Determine the [X, Y] coordinate at the center of the cell enclosing the given text.  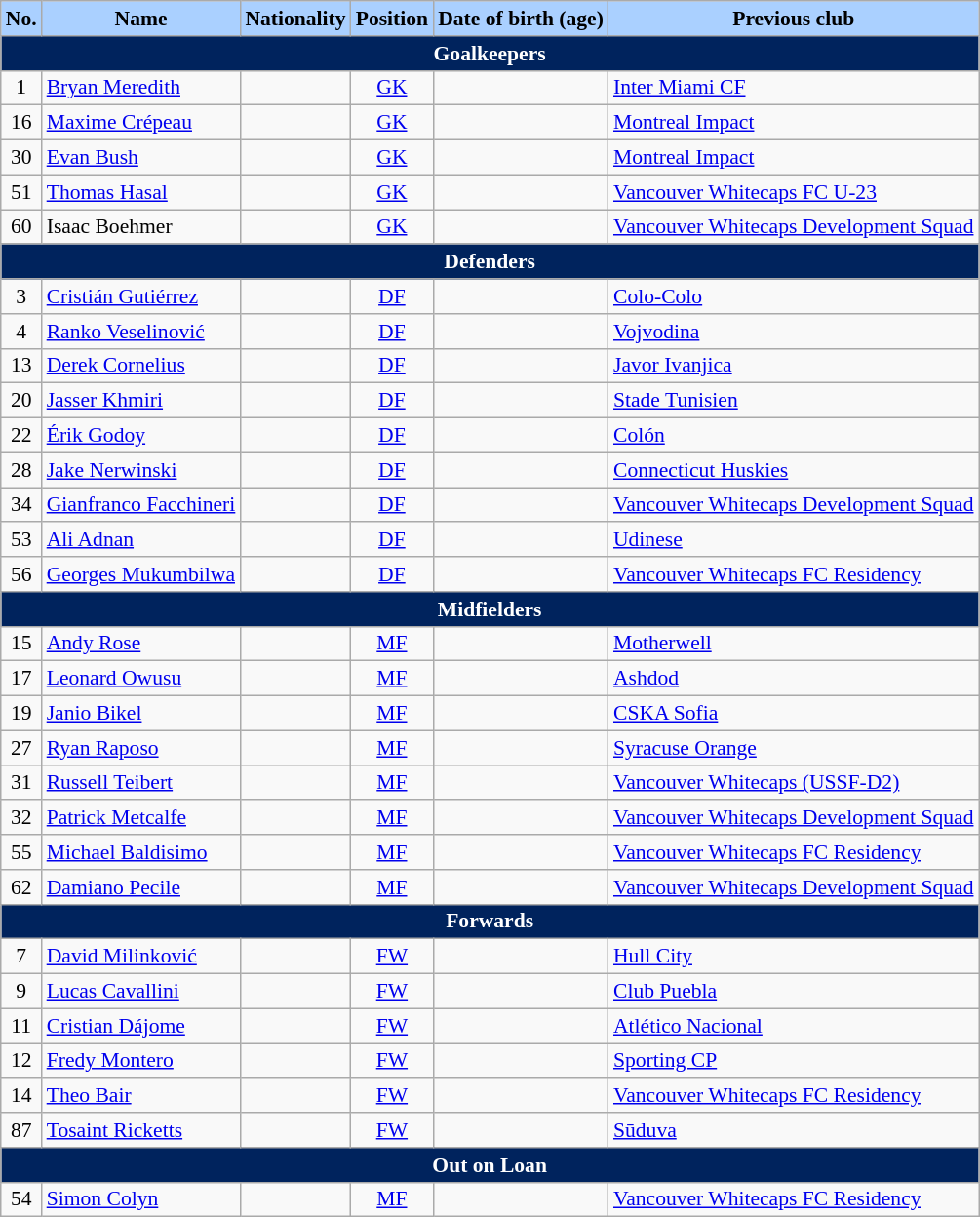
Janio Bikel [141, 714]
56 [21, 574]
Club Puebla [794, 992]
Isaac Boehmer [141, 227]
Defenders [490, 262]
32 [21, 818]
CSKA Sofia [794, 714]
Position [392, 19]
Colón [794, 436]
Connecticut Huskies [794, 470]
Vojvodina [794, 332]
3 [21, 296]
Ashdod [794, 679]
Udinese [794, 540]
13 [21, 366]
30 [21, 158]
Sporting CP [794, 1061]
Tosaint Ricketts [141, 1130]
Atlético Nacional [794, 1026]
14 [21, 1096]
Previous club [794, 19]
53 [21, 540]
Jasser Khmiri [141, 401]
Forwards [490, 922]
51 [21, 192]
Jake Nerwinski [141, 470]
Vancouver Whitecaps (USSF-D2) [794, 783]
Michael Baldisimo [141, 852]
Gianfranco Facchineri [141, 505]
Derek Cornelius [141, 366]
Bryan Meredith [141, 88]
Inter Miami CF [794, 88]
Ryan Raposo [141, 748]
No. [21, 19]
Hull City [794, 957]
Damiano Pecile [141, 887]
11 [21, 1026]
Thomas Hasal [141, 192]
4 [21, 332]
87 [21, 1130]
David Milinković [141, 957]
15 [21, 644]
Lucas Cavallini [141, 992]
Russell Teibert [141, 783]
Theo Bair [141, 1096]
Andy Rose [141, 644]
Midfielders [490, 609]
Evan Bush [141, 158]
Patrick Metcalfe [141, 818]
55 [21, 852]
Cristián Gutiérrez [141, 296]
19 [21, 714]
7 [21, 957]
Maxime Crépeau [141, 123]
Fredy Montero [141, 1061]
Colo-Colo [794, 296]
Sūduva [794, 1130]
Vancouver Whitecaps FC U-23 [794, 192]
20 [21, 401]
12 [21, 1061]
Nationality [294, 19]
Leonard Owusu [141, 679]
28 [21, 470]
Date of birth (age) [521, 19]
34 [21, 505]
54 [21, 1199]
Out on Loan [490, 1165]
Georges Mukumbilwa [141, 574]
62 [21, 887]
31 [21, 783]
Goalkeepers [490, 54]
Érik Godoy [141, 436]
Ranko Veselinović [141, 332]
17 [21, 679]
Ali Adnan [141, 540]
16 [21, 123]
27 [21, 748]
22 [21, 436]
Javor Ivanjica [794, 366]
Motherwell [794, 644]
Syracuse Orange [794, 748]
Name [141, 19]
Cristian Dájome [141, 1026]
1 [21, 88]
Stade Tunisien [794, 401]
60 [21, 227]
9 [21, 992]
Simon Colyn [141, 1199]
